For the text-containing cell, return its midpoint in (x, y) coordinate format. 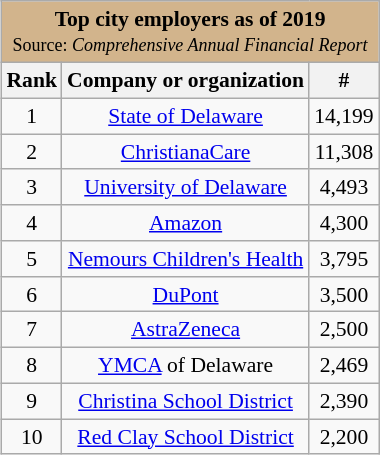
8 (32, 365)
5 (32, 259)
2,200 (344, 437)
AstraZeneca (186, 330)
Rank (32, 80)
YMCA of Delaware (186, 365)
9 (32, 401)
11,308 (344, 152)
3,500 (344, 294)
2,390 (344, 401)
6 (32, 294)
Top city employers as of 2019Source: Comprehensive Annual Financial Report (190, 32)
Amazon (186, 223)
4,493 (344, 187)
1 (32, 116)
Company or organization (186, 80)
2 (32, 152)
10 (32, 437)
University of Delaware (186, 187)
# (344, 80)
3,795 (344, 259)
Nemours Children's Health (186, 259)
2,500 (344, 330)
Red Clay School District (186, 437)
14,199 (344, 116)
4 (32, 223)
2,469 (344, 365)
4,300 (344, 223)
3 (32, 187)
State of Delaware (186, 116)
DuPont (186, 294)
ChristianaCare (186, 152)
7 (32, 330)
Christina School District (186, 401)
